Detect which cell encompasses the target text, then output its (x, y) center coordinate. 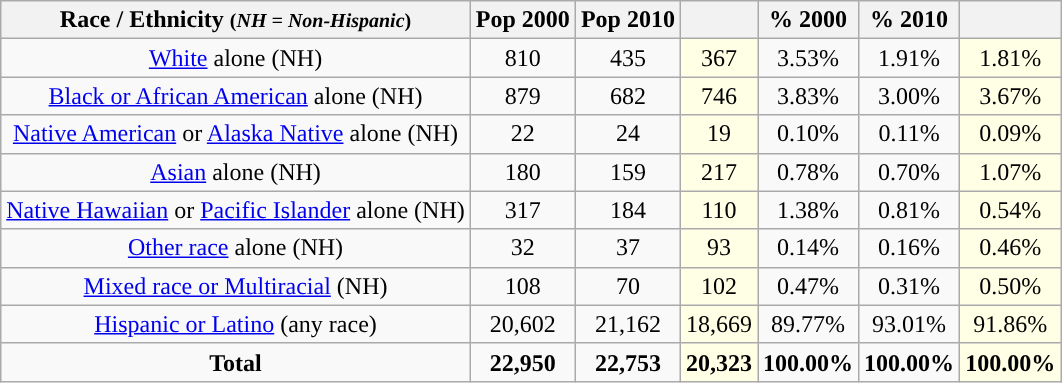
21,162 (628, 324)
% 2010 (910, 20)
0.11% (910, 134)
93.01% (910, 324)
24 (628, 134)
0.46% (1010, 248)
0.50% (1010, 286)
1.91% (910, 58)
Pop 2000 (522, 20)
102 (718, 286)
0.10% (808, 134)
Mixed race or Multiracial (NH) (236, 286)
367 (718, 58)
White alone (NH) (236, 58)
Total (236, 362)
Native American or Alaska Native alone (NH) (236, 134)
0.47% (808, 286)
110 (718, 210)
184 (628, 210)
Other race alone (NH) (236, 248)
1.38% (808, 210)
3.83% (808, 96)
Hispanic or Latino (any race) (236, 324)
0.31% (910, 286)
1.07% (1010, 172)
108 (522, 286)
% 2000 (808, 20)
18,669 (718, 324)
810 (522, 58)
20,602 (522, 324)
1.81% (1010, 58)
435 (628, 58)
746 (718, 96)
89.77% (808, 324)
22 (522, 134)
Black or African American alone (NH) (236, 96)
91.86% (1010, 324)
180 (522, 172)
0.54% (1010, 210)
32 (522, 248)
19 (718, 134)
0.81% (910, 210)
0.14% (808, 248)
0.70% (910, 172)
3.53% (808, 58)
3.00% (910, 96)
Asian alone (NH) (236, 172)
317 (522, 210)
682 (628, 96)
70 (628, 286)
Race / Ethnicity (NH = Non-Hispanic) (236, 20)
22,950 (522, 362)
217 (718, 172)
3.67% (1010, 96)
0.16% (910, 248)
159 (628, 172)
879 (522, 96)
0.78% (808, 172)
20,323 (718, 362)
0.09% (1010, 134)
Native Hawaiian or Pacific Islander alone (NH) (236, 210)
93 (718, 248)
Pop 2010 (628, 20)
37 (628, 248)
22,753 (628, 362)
